Return [x, y] of the center of cell containing provided text 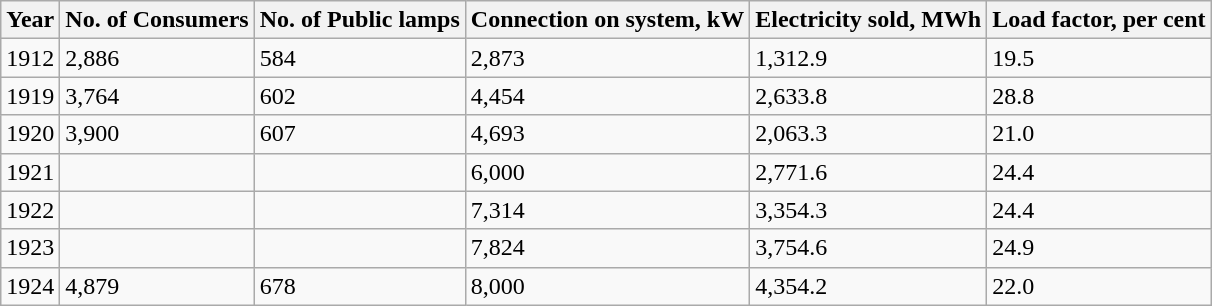
4,879 [157, 286]
8,000 [607, 286]
Load factor, per cent [1099, 20]
1922 [30, 210]
1923 [30, 248]
No. of Consumers [157, 20]
584 [360, 58]
602 [360, 96]
Connection on system, kW [607, 20]
Year [30, 20]
6,000 [607, 172]
2,873 [607, 58]
1919 [30, 96]
2,063.3 [868, 134]
1921 [30, 172]
2,771.6 [868, 172]
1912 [30, 58]
4,354.2 [868, 286]
2,633.8 [868, 96]
2,886 [157, 58]
7,824 [607, 248]
24.9 [1099, 248]
4,454 [607, 96]
4,693 [607, 134]
19.5 [1099, 58]
1,312.9 [868, 58]
22.0 [1099, 286]
21.0 [1099, 134]
3,764 [157, 96]
1924 [30, 286]
607 [360, 134]
No. of Public lamps [360, 20]
3,354.3 [868, 210]
678 [360, 286]
3,900 [157, 134]
28.8 [1099, 96]
1920 [30, 134]
3,754.6 [868, 248]
7,314 [607, 210]
Electricity sold, MWh [868, 20]
